Pinpoint the cell where the given text exists, returning its (X, Y) midpoint coordinate. 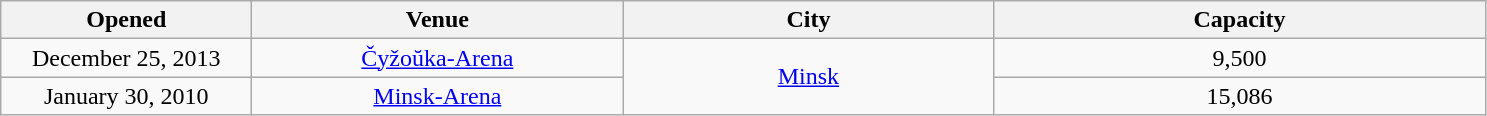
December 25, 2013 (126, 58)
Čyžoŭka-Arena (438, 58)
15,086 (1240, 96)
City (808, 20)
Minsk (808, 77)
Minsk-Arena (438, 96)
Venue (438, 20)
January 30, 2010 (126, 96)
Capacity (1240, 20)
9,500 (1240, 58)
Opened (126, 20)
